Identify which cell holds the provided text, then report its [X, Y] central coordinate. 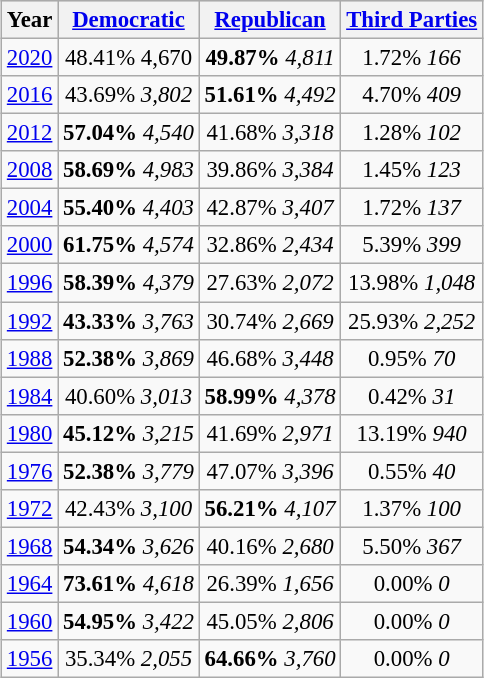
2016 [30, 95]
43.33% 3,763 [129, 321]
41.69% 2,971 [270, 433]
1992 [30, 321]
57.04% 4,540 [129, 133]
45.12% 3,215 [129, 433]
1956 [30, 659]
39.86% 3,384 [270, 170]
30.74% 2,669 [270, 321]
Third Parties [412, 20]
73.61% 4,618 [129, 584]
1.45% 123 [412, 170]
42.43% 3,100 [129, 509]
1960 [30, 621]
47.07% 3,396 [270, 471]
1.72% 166 [412, 58]
54.95% 3,422 [129, 621]
13.19% 940 [412, 433]
25.93% 2,252 [412, 321]
58.69% 4,983 [129, 170]
46.68% 3,448 [270, 358]
42.87% 3,407 [270, 208]
1984 [30, 396]
1976 [30, 471]
49.87% 4,811 [270, 58]
1972 [30, 509]
1968 [30, 546]
58.39% 4,379 [129, 283]
64.66% 3,760 [270, 659]
1.28% 102 [412, 133]
52.38% 3,779 [129, 471]
2012 [30, 133]
0.95% 70 [412, 358]
5.50% 367 [412, 546]
43.69% 3,802 [129, 95]
1996 [30, 283]
0.55% 40 [412, 471]
Democratic [129, 20]
Republican [270, 20]
Year [30, 20]
2020 [30, 58]
56.21% 4,107 [270, 509]
40.16% 2,680 [270, 546]
61.75% 4,574 [129, 245]
1980 [30, 433]
0.42% 31 [412, 396]
4.70% 409 [412, 95]
35.34% 2,055 [129, 659]
41.68% 3,318 [270, 133]
55.40% 4,403 [129, 208]
1988 [30, 358]
2008 [30, 170]
2000 [30, 245]
54.34% 3,626 [129, 546]
27.63% 2,072 [270, 283]
1964 [30, 584]
51.61% 4,492 [270, 95]
52.38% 3,869 [129, 358]
48.41% 4,670 [129, 58]
40.60% 3,013 [129, 396]
32.86% 2,434 [270, 245]
26.39% 1,656 [270, 584]
1.72% 137 [412, 208]
45.05% 2,806 [270, 621]
58.99% 4,378 [270, 396]
2004 [30, 208]
5.39% 399 [412, 245]
13.98% 1,048 [412, 283]
1.37% 100 [412, 509]
